Provide the [X, Y] coordinate of the cell's center where the given text is located.  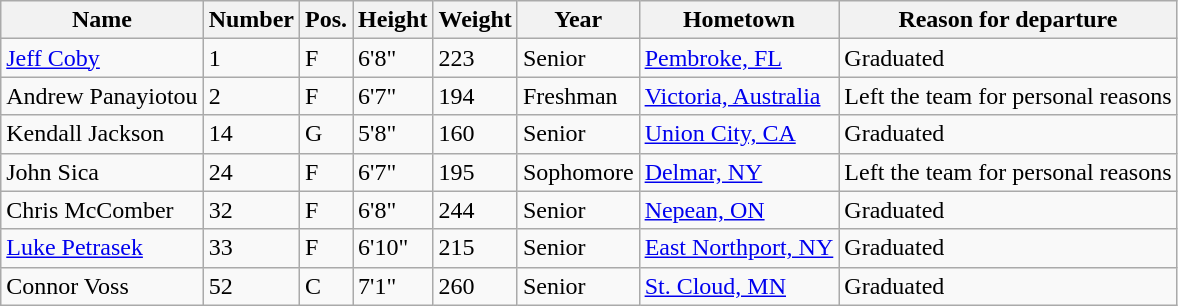
32 [251, 210]
52 [251, 286]
160 [475, 134]
Jeff Coby [102, 58]
244 [475, 210]
Kendall Jackson [102, 134]
6'10" [393, 248]
260 [475, 286]
7'1" [393, 286]
215 [475, 248]
194 [475, 96]
2 [251, 96]
East Northport, NY [739, 248]
St. Cloud, MN [739, 286]
G [326, 134]
1 [251, 58]
24 [251, 172]
Chris McComber [102, 210]
223 [475, 58]
Sophomore [578, 172]
Victoria, Australia [739, 96]
Union City, CA [739, 134]
Luke Petrasek [102, 248]
Andrew Panayiotou [102, 96]
Delmar, NY [739, 172]
Name [102, 20]
Pembroke, FL [739, 58]
33 [251, 248]
Weight [475, 20]
C [326, 286]
5'8" [393, 134]
14 [251, 134]
Nepean, ON [739, 210]
Year [578, 20]
Pos. [326, 20]
Freshman [578, 96]
Hometown [739, 20]
Height [393, 20]
195 [475, 172]
Reason for departure [1008, 20]
Number [251, 20]
John Sica [102, 172]
Connor Voss [102, 286]
